Return the (x, y) coordinate for the center point of the cell that contains the specified text.  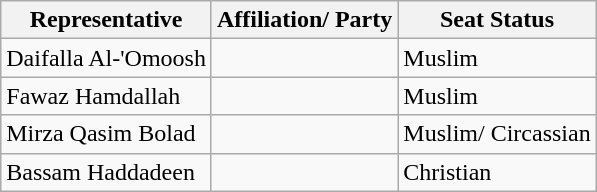
Christian (497, 172)
Bassam Haddadeen (106, 172)
Daifalla Al-'Omoosh (106, 58)
Fawaz Hamdallah (106, 96)
Seat Status (497, 20)
Affiliation/ Party (304, 20)
Representative (106, 20)
Mirza Qasim Bolad (106, 134)
Muslim/ Circassian (497, 134)
